Find where the given text appears and provide that cell's center as [x, y] coordinate. 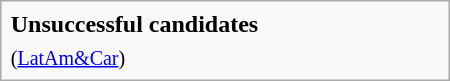
(LatAm&Car) [224, 57]
Unsuccessful candidates [224, 24]
